For the text-containing cell, return its midpoint in (X, Y) coordinate format. 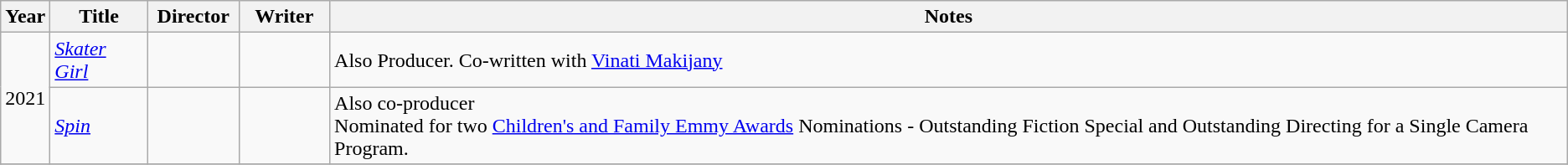
Year (25, 17)
Also Producer. Co-written with Vinati Makijany (949, 60)
Spin (99, 126)
Writer (285, 17)
2021 (25, 99)
Skater Girl (99, 60)
Title (99, 17)
Notes (949, 17)
Director (193, 17)
